Find where the given text appears and provide that cell's center as [x, y] coordinate. 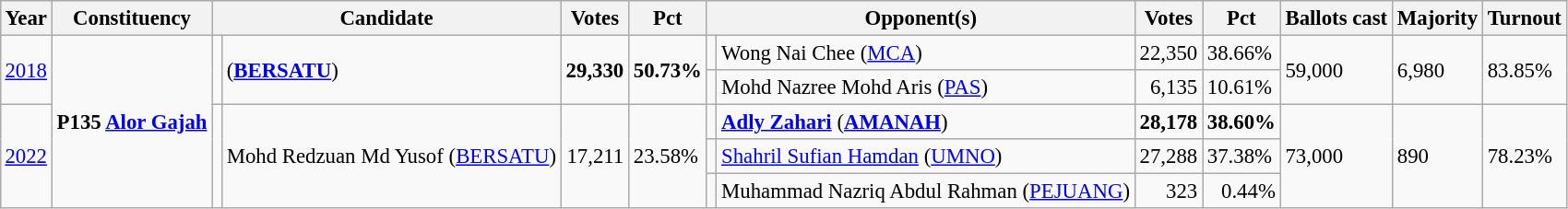
Mohd Nazree Mohd Aris (PAS) [926, 87]
0.44% [1241, 192]
38.60% [1241, 122]
Ballots cast [1336, 18]
Mohd Redzuan Md Yusof (BERSATU) [391, 157]
2018 [26, 70]
78.23% [1524, 157]
Turnout [1524, 18]
Candidate [387, 18]
Wong Nai Chee (MCA) [926, 52]
Year [26, 18]
28,178 [1168, 122]
Constituency [131, 18]
83.85% [1524, 70]
6,980 [1437, 70]
38.66% [1241, 52]
22,350 [1168, 52]
323 [1168, 192]
37.38% [1241, 157]
Majority [1437, 18]
P135 Alor Gajah [131, 122]
27,288 [1168, 157]
Opponent(s) [921, 18]
Shahril Sufian Hamdan (UMNO) [926, 157]
50.73% [668, 70]
59,000 [1336, 70]
17,211 [594, 157]
2022 [26, 157]
23.58% [668, 157]
10.61% [1241, 87]
Adly Zahari (AMANAH) [926, 122]
73,000 [1336, 157]
Muhammad Nazriq Abdul Rahman (PEJUANG) [926, 192]
29,330 [594, 70]
890 [1437, 157]
6,135 [1168, 87]
(BERSATU) [391, 70]
